Detect which cell encompasses the target text, then output its [X, Y] center coordinate. 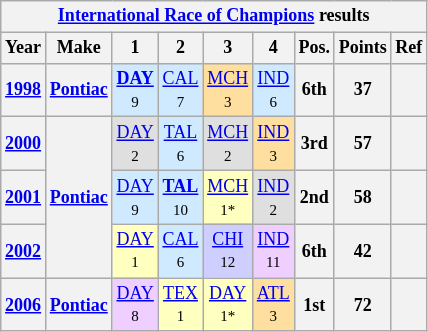
IND3 [273, 144]
IND6 [273, 90]
37 [362, 90]
TAL6 [180, 144]
MCH2 [228, 144]
2000 [24, 144]
MCH3 [228, 90]
4 [273, 48]
DAY2 [135, 144]
3 [228, 48]
IND2 [273, 197]
42 [362, 251]
1 [135, 48]
DAY8 [135, 305]
1998 [24, 90]
2006 [24, 305]
TEX1 [180, 305]
CHI12 [228, 251]
DAY1* [228, 305]
1st [314, 305]
Ref [409, 48]
72 [362, 305]
TAL10 [180, 197]
2 [180, 48]
2nd [314, 197]
57 [362, 144]
Make [78, 48]
DAY1 [135, 251]
CAL6 [180, 251]
58 [362, 197]
International Race of Champions results [214, 16]
ATL3 [273, 305]
MCH1* [228, 197]
IND11 [273, 251]
3rd [314, 144]
CAL7 [180, 90]
Points [362, 48]
Pos. [314, 48]
2001 [24, 197]
2002 [24, 251]
Year [24, 48]
